Scan for the cell matching the given text and deliver its [X, Y] coordinate at center. 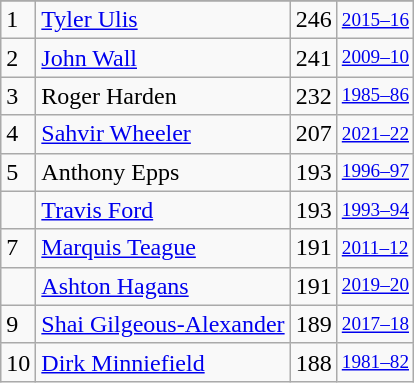
189 [314, 324]
Dirk Minniefield [163, 362]
9 [18, 324]
241 [314, 58]
207 [314, 134]
1985–86 [375, 96]
2015–16 [375, 20]
Tyler Ulis [163, 20]
4 [18, 134]
1 [18, 20]
2019–20 [375, 286]
2017–18 [375, 324]
232 [314, 96]
1996–97 [375, 172]
Roger Harden [163, 96]
2009–10 [375, 58]
1981–82 [375, 362]
246 [314, 20]
Ashton Hagans [163, 286]
Marquis Teague [163, 248]
2 [18, 58]
John Wall [163, 58]
2021–22 [375, 134]
10 [18, 362]
Shai Gilgeous-Alexander [163, 324]
Sahvir Wheeler [163, 134]
Travis Ford [163, 210]
1993–94 [375, 210]
Anthony Epps [163, 172]
7 [18, 248]
2011–12 [375, 248]
3 [18, 96]
188 [314, 362]
5 [18, 172]
